Provide the [X, Y] coordinate of the cell's center where the given text is located.  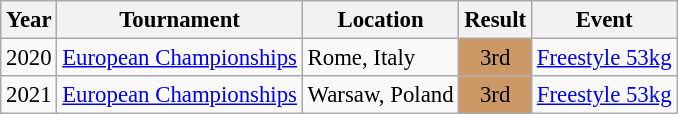
2021 [29, 95]
Result [496, 20]
Location [380, 20]
Event [604, 20]
2020 [29, 58]
Year [29, 20]
Tournament [180, 20]
Rome, Italy [380, 58]
Warsaw, Poland [380, 95]
